Determine the [X, Y] coordinate at the center of the cell enclosing the given text.  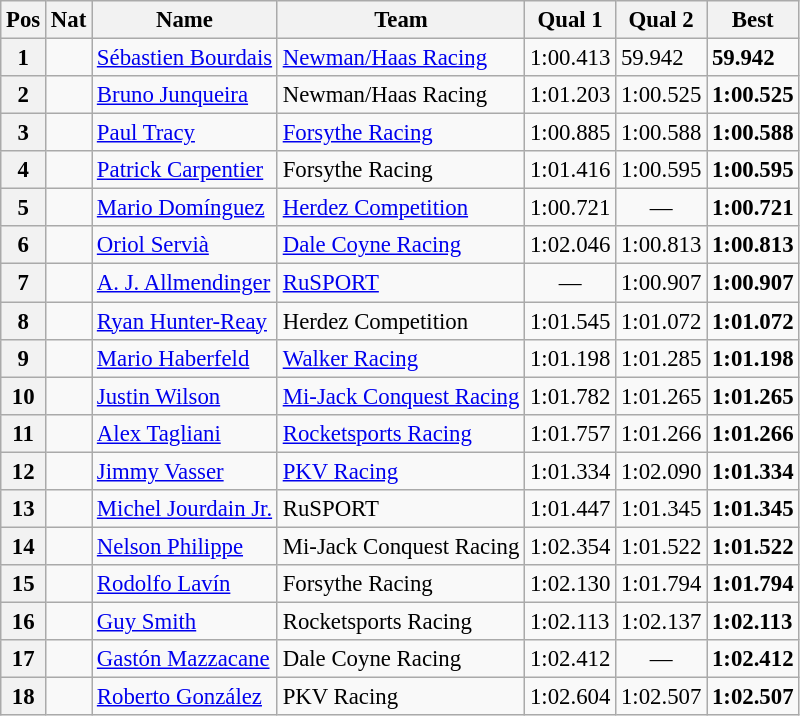
1:01.203 [570, 95]
1:02.130 [570, 584]
13 [24, 509]
Team [400, 20]
14 [24, 546]
1 [24, 58]
1:01.416 [570, 170]
1:01.545 [570, 321]
1:01.757 [570, 433]
Alex Tagliani [185, 433]
Qual 1 [570, 20]
Gastón Mazzacane [185, 659]
Jimmy Vasser [185, 471]
15 [24, 584]
16 [24, 621]
3 [24, 133]
Mario Haberfeld [185, 358]
Nelson Philippe [185, 546]
17 [24, 659]
1:02.354 [570, 546]
10 [24, 396]
Pos [24, 20]
5 [24, 208]
12 [24, 471]
9 [24, 358]
1:01.782 [570, 396]
Rodolfo Lavín [185, 584]
1:00.413 [570, 58]
7 [24, 283]
1:01.285 [662, 358]
Qual 2 [662, 20]
Mario Domínguez [185, 208]
1:00.885 [570, 133]
6 [24, 245]
Best [753, 20]
Walker Racing [400, 358]
1:02.090 [662, 471]
Guy Smith [185, 621]
Justin Wilson [185, 396]
1:02.046 [570, 245]
A. J. Allmendinger [185, 283]
Sébastien Bourdais [185, 58]
Ryan Hunter-Reay [185, 321]
Paul Tracy [185, 133]
8 [24, 321]
Bruno Junqueira [185, 95]
Name [185, 20]
1:02.137 [662, 621]
Patrick Carpentier [185, 170]
Michel Jourdain Jr. [185, 509]
11 [24, 433]
Oriol Servià [185, 245]
4 [24, 170]
Nat [69, 20]
18 [24, 697]
1:02.604 [570, 697]
Roberto González [185, 697]
1:01.447 [570, 509]
2 [24, 95]
